Extract the [x, y] coordinate from the center of the cell holding the provided text.  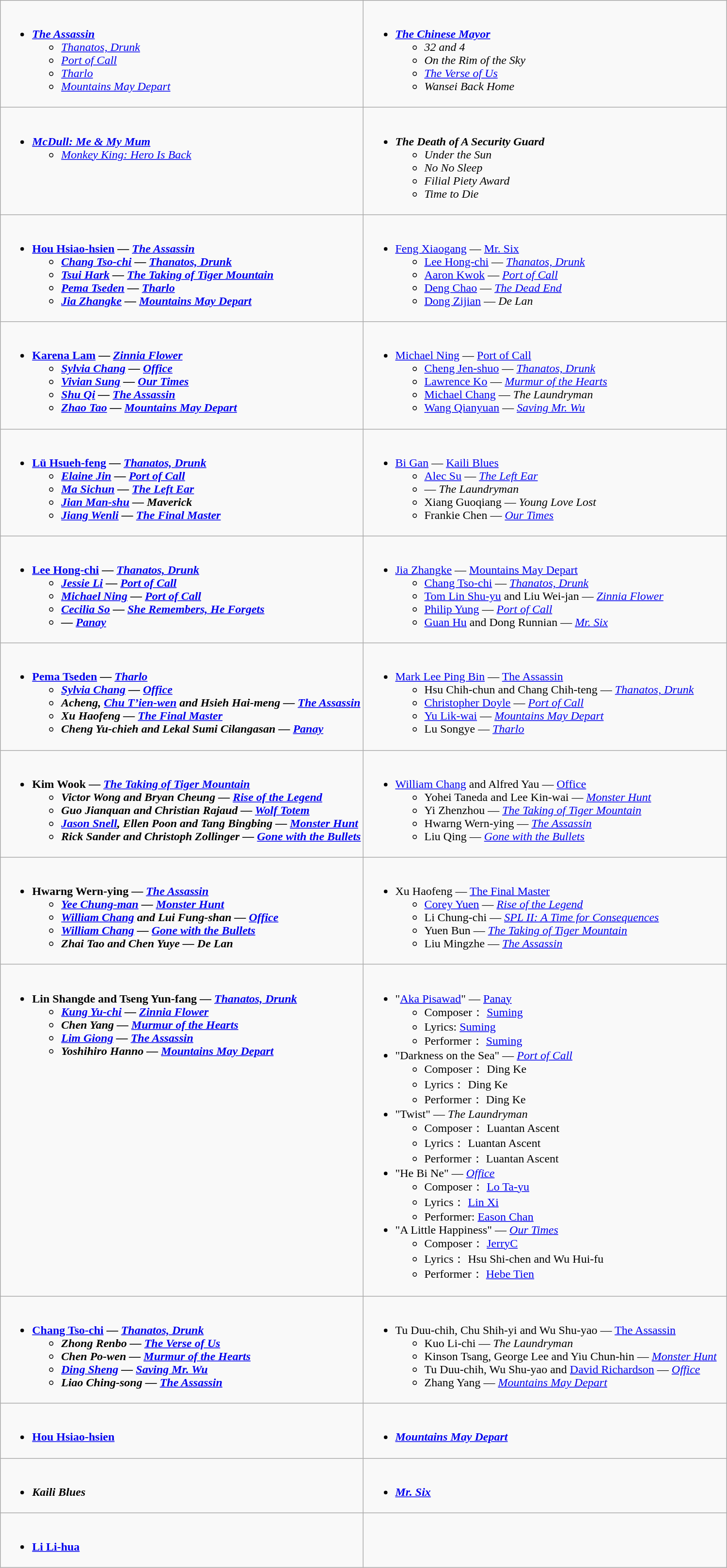
Mr. Six [545, 1486]
The AssassinThanatos, DrunkPort of CallTharloMountains May Depart [182, 54]
Karena Lam — Zinnia FlowerSylvia Chang — OfficeVivian Sung — Our TimesShu Qi — The AssassinZhao Tao — Mountains May Depart [182, 375]
Hou Hsiao-hsien [182, 1430]
Lee Hong-chi — Thanatos, DrunkJessie Li — Port of CallMichael Ning — Port of CallCecilia So — She Remembers, He Forgets — Panay [182, 589]
Lü Hsueh-feng — Thanatos, DrunkElaine Jin — Port of CallMa Sichun — The Left EarJian Man-shu — MaverickJiang Wenli — The Final Master [182, 483]
Feng Xiaogang — Mr. SixLee Hong-chi — Thanatos, DrunkAaron Kwok — Port of CallDeng Chao — The Dead EndDong Zijian — De Lan [545, 268]
Bi Gan — Kaili BluesAlec Su — The Left Ear — The LaundrymanXiang Guoqiang — Young Love LostFrankie Chen — Our Times [545, 483]
McDull: Me & My MumMonkey King: Hero Is Back [182, 161]
Kaili Blues [182, 1486]
The Death of A Security GuardUnder the SunNo No SleepFilial Piety AwardTime to Die [545, 161]
Li Li-hua [182, 1540]
Mountains May Depart [545, 1430]
The Chinese Mayor32 and 4On the Rim of the SkyThe Verse of UsWansei Back Home [545, 54]
